Pinpoint the cell where the given text exists, returning its [x, y] midpoint coordinate. 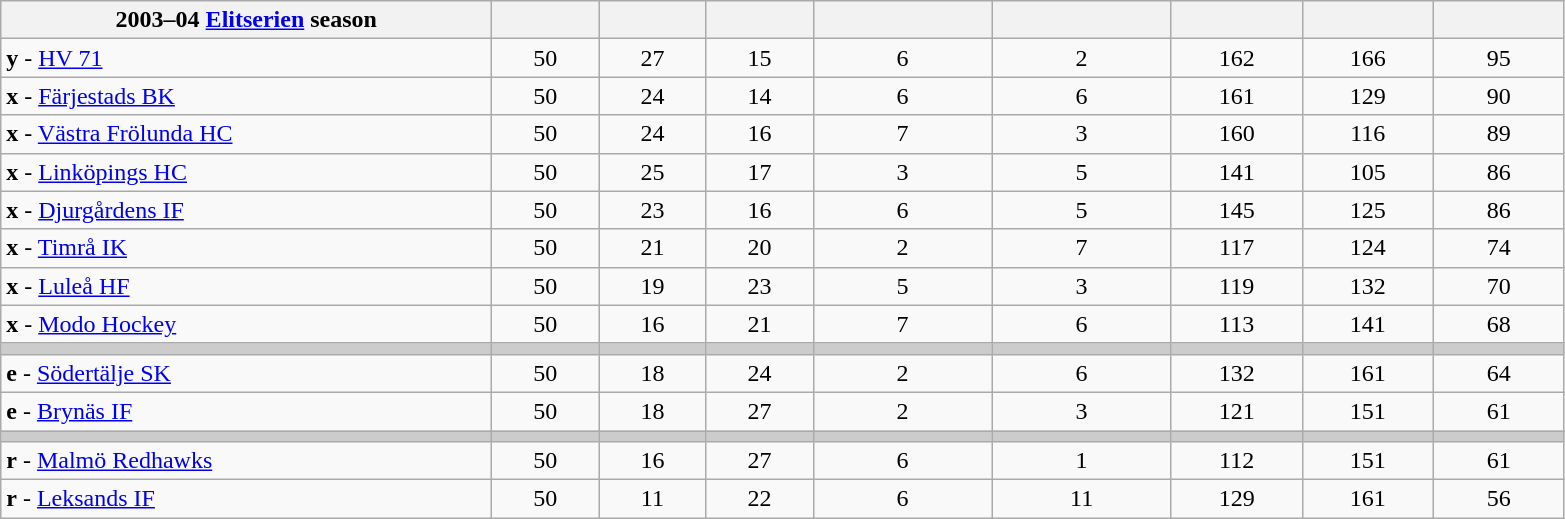
x - Luleå HF [246, 286]
89 [1498, 134]
90 [1498, 96]
r - Leksands IF [246, 499]
e - Södertälje SK [246, 373]
20 [760, 248]
119 [1236, 286]
64 [1498, 373]
124 [1368, 248]
y - HV 71 [246, 58]
160 [1236, 134]
19 [652, 286]
95 [1498, 58]
121 [1236, 411]
70 [1498, 286]
117 [1236, 248]
x - Färjestads BK [246, 96]
74 [1498, 248]
112 [1236, 461]
105 [1368, 172]
56 [1498, 499]
2003–04 Elitserien season [246, 20]
166 [1368, 58]
25 [652, 172]
116 [1368, 134]
145 [1236, 210]
68 [1498, 324]
125 [1368, 210]
x - Modo Hockey [246, 324]
x - Djurgårdens IF [246, 210]
x - Timrå IK [246, 248]
162 [1236, 58]
113 [1236, 324]
15 [760, 58]
22 [760, 499]
e - Brynäs IF [246, 411]
1 [1082, 461]
x - Västra Frölunda HC [246, 134]
r - Malmö Redhawks [246, 461]
17 [760, 172]
x - Linköpings HC [246, 172]
14 [760, 96]
